Capture the cell that displays the provided text and extract its [x, y] central coordinate. 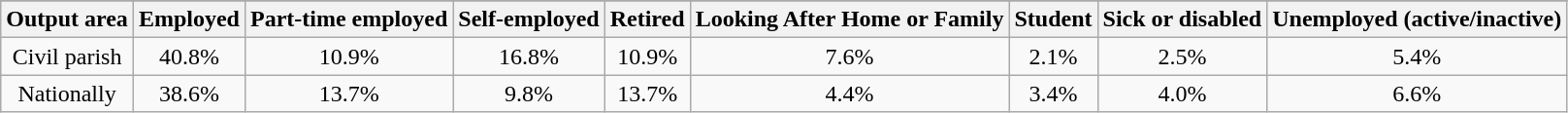
Retired [647, 19]
40.8% [188, 56]
Student [1054, 19]
16.8% [529, 56]
Sick or disabled [1182, 19]
Civil parish [68, 56]
3.4% [1054, 94]
2.5% [1182, 56]
Self-employed [529, 19]
Part-time employed [348, 19]
5.4% [1417, 56]
Employed [188, 19]
2.1% [1054, 56]
Looking After Home or Family [850, 19]
Nationally [68, 94]
6.6% [1417, 94]
Unemployed (active/inactive) [1417, 19]
9.8% [529, 94]
38.6% [188, 94]
Output area [68, 19]
7.6% [850, 56]
4.0% [1182, 94]
4.4% [850, 94]
